Output the (X, Y) coordinate of the center of the cell containing the given text.  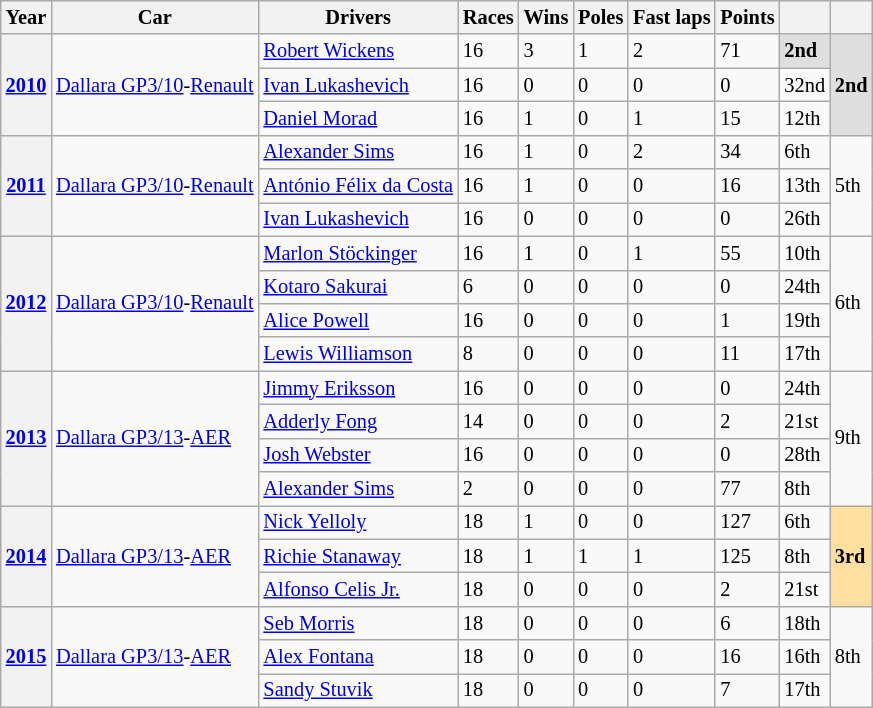
2011 (26, 186)
18th (804, 623)
Car (154, 17)
32nd (804, 85)
2014 (26, 556)
34 (747, 152)
55 (747, 253)
28th (804, 455)
26th (804, 219)
125 (747, 556)
Jimmy Eriksson (358, 388)
Fast laps (672, 17)
Alex Fontana (358, 657)
2012 (26, 304)
2010 (26, 84)
Nick Yelloly (358, 522)
3 (546, 51)
12th (804, 118)
8 (488, 354)
Seb Morris (358, 623)
5th (852, 186)
3rd (852, 556)
14 (488, 421)
16th (804, 657)
19th (804, 320)
Sandy Stuvik (358, 690)
Richie Stanaway (358, 556)
Drivers (358, 17)
11 (747, 354)
Poles (600, 17)
2015 (26, 656)
10th (804, 253)
Lewis Williamson (358, 354)
Daniel Morad (358, 118)
Josh Webster (358, 455)
Adderly Fong (358, 421)
Races (488, 17)
13th (804, 186)
Kotaro Sakurai (358, 287)
Points (747, 17)
2013 (26, 438)
77 (747, 489)
António Félix da Costa (358, 186)
Wins (546, 17)
Alice Powell (358, 320)
9th (852, 438)
7 (747, 690)
Year (26, 17)
Alfonso Celis Jr. (358, 589)
15 (747, 118)
Robert Wickens (358, 51)
71 (747, 51)
Marlon Stöckinger (358, 253)
127 (747, 522)
